Pinpoint the cell where the given text exists, returning its (x, y) midpoint coordinate. 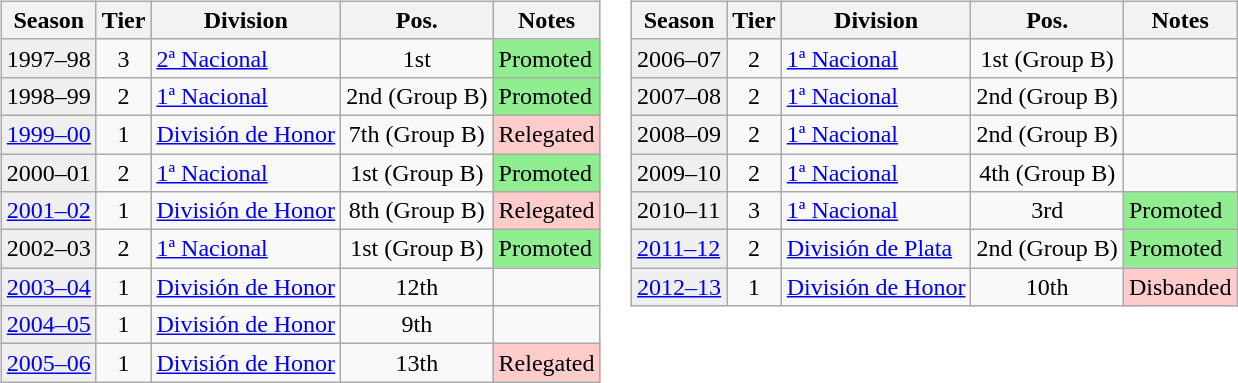
13th (417, 363)
División de Plata (876, 249)
1st (417, 58)
2010–11 (680, 211)
4th (Group B) (1047, 173)
2011–12 (680, 249)
2004–05 (48, 325)
9th (417, 325)
10th (1047, 287)
1997–98 (48, 58)
2007–08 (680, 96)
2012–13 (680, 287)
1999–00 (48, 134)
2009–10 (680, 173)
7th (Group B) (417, 134)
Disbanded (1180, 287)
12th (417, 287)
2ª Nacional (246, 58)
2005–06 (48, 363)
2000–01 (48, 173)
3rd (1047, 211)
2006–07 (680, 58)
2002–03 (48, 249)
8th (Group B) (417, 211)
2008–09 (680, 134)
1998–99 (48, 96)
2003–04 (48, 287)
2001–02 (48, 211)
